Return [x, y] of the center of cell containing provided text 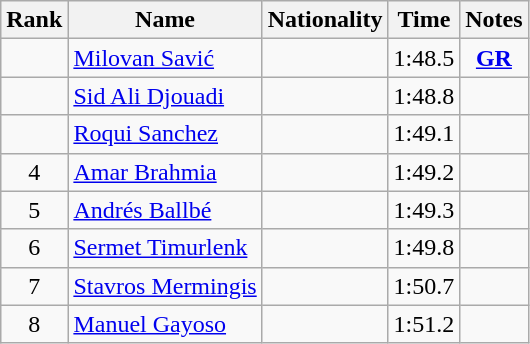
1:48.5 [424, 58]
Nationality [325, 20]
Amar Brahmia [165, 172]
1:49.8 [424, 248]
1:49.2 [424, 172]
Andrés Ballbé [165, 210]
GR [494, 58]
Rank [34, 20]
Roqui Sanchez [165, 134]
Time [424, 20]
6 [34, 248]
8 [34, 324]
Sermet Timurlenk [165, 248]
7 [34, 286]
Manuel Gayoso [165, 324]
1:51.2 [424, 324]
1:49.3 [424, 210]
5 [34, 210]
Notes [494, 20]
Milovan Savić [165, 58]
1:49.1 [424, 134]
1:48.8 [424, 96]
Stavros Mermingis [165, 286]
Sid Ali Djouadi [165, 96]
1:50.7 [424, 286]
4 [34, 172]
Name [165, 20]
